Identify which cell holds the provided text, then report its [x, y] central coordinate. 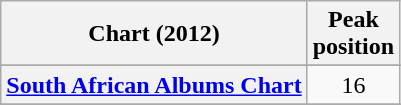
Chart (2012) [154, 34]
Peakposition [353, 34]
South African Albums Chart [154, 85]
16 [353, 85]
